Locate the cell with the specified text and output its (x, y) center coordinate. 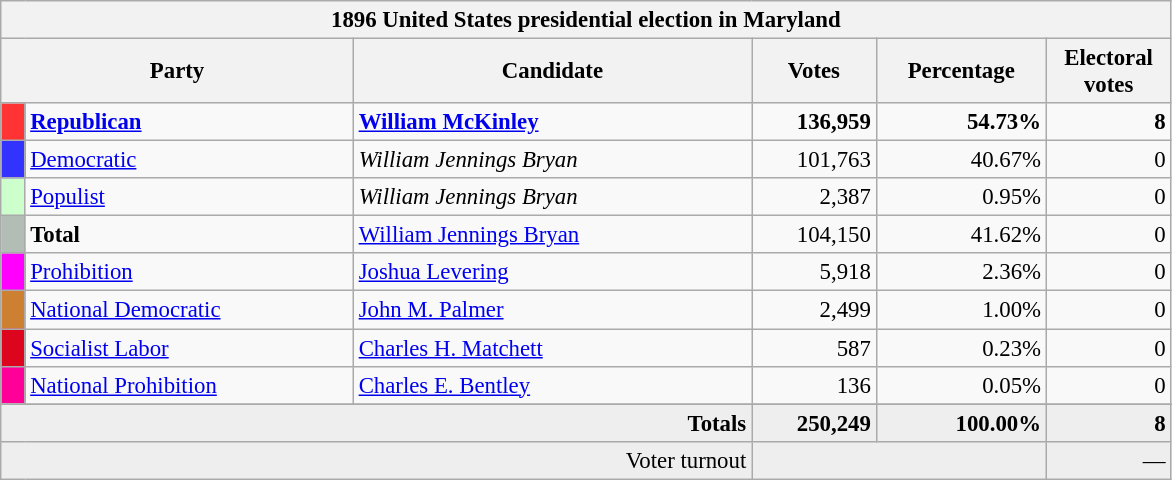
Democratic (189, 160)
101,763 (814, 160)
Prohibition (189, 273)
Populist (189, 197)
Votes (814, 72)
Percentage (961, 72)
1896 United States presidential election in Maryland (586, 20)
Voter turnout (376, 460)
587 (814, 348)
Electoral votes (1108, 72)
250,249 (814, 423)
Total (189, 235)
2,499 (814, 310)
Candidate (552, 72)
104,150 (814, 235)
Charles H. Matchett (552, 348)
100.00% (961, 423)
Republican (189, 122)
John M. Palmer (552, 310)
William McKinley (552, 122)
National Prohibition (189, 385)
136,959 (814, 122)
136 (814, 385)
2.36% (961, 273)
Totals (376, 423)
0.23% (961, 348)
41.62% (961, 235)
54.73% (961, 122)
Socialist Labor (189, 348)
40.67% (961, 160)
0.05% (961, 385)
— (1108, 460)
Joshua Levering (552, 273)
5,918 (814, 273)
Charles E. Bentley (552, 385)
National Democratic (189, 310)
2,387 (814, 197)
0.95% (961, 197)
1.00% (961, 310)
Party (178, 72)
